From the cell containing the given text, extract its center point as (X, Y) coordinate. 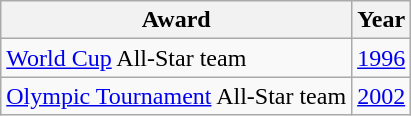
Year (382, 20)
2002 (382, 96)
World Cup All-Star team (176, 58)
Olympic Tournament All-Star team (176, 96)
1996 (382, 58)
Award (176, 20)
